Pinpoint the cell where the given text exists, returning its (X, Y) midpoint coordinate. 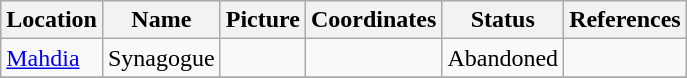
Abandoned (503, 58)
References (626, 20)
Mahdia (52, 58)
Synagogue (161, 58)
Status (503, 20)
Coordinates (373, 20)
Location (52, 20)
Name (161, 20)
Picture (262, 20)
